Return (x, y) of the center of cell containing provided text 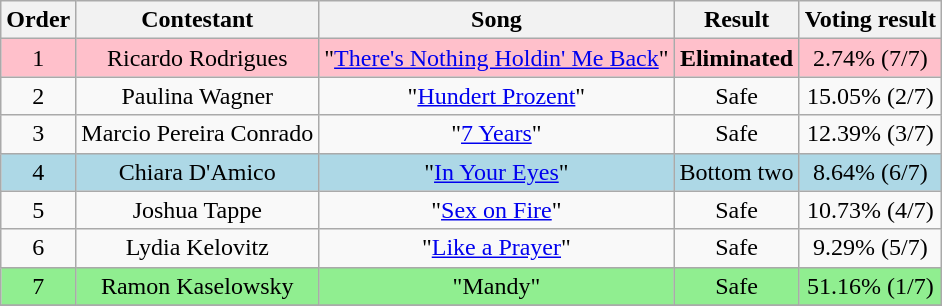
15.05% (2/7) (870, 96)
Ramon Kaselowsky (198, 286)
9.29% (5/7) (870, 248)
Eliminated (736, 58)
Lydia Kelovitz (198, 248)
Chiara D'Amico (198, 172)
Paulina Wagner (198, 96)
Marcio Pereira Conrado (198, 134)
"Hundert Prozent" (496, 96)
8.64% (6/7) (870, 172)
"Mandy" (496, 286)
Result (736, 20)
3 (38, 134)
Order (38, 20)
2 (38, 96)
"In Your Eyes" (496, 172)
Joshua Tappe (198, 210)
"There's Nothing Holdin' Me Back" (496, 58)
7 (38, 286)
51.16% (1/7) (870, 286)
"7 Years" (496, 134)
2.74% (7/7) (870, 58)
10.73% (4/7) (870, 210)
"Like a Prayer" (496, 248)
4 (38, 172)
"Sex on Fire" (496, 210)
Song (496, 20)
5 (38, 210)
Bottom two (736, 172)
6 (38, 248)
Contestant (198, 20)
Voting result (870, 20)
1 (38, 58)
12.39% (3/7) (870, 134)
Ricardo Rodrigues (198, 58)
